Locate the cell with the specified text and output its [X, Y] center coordinate. 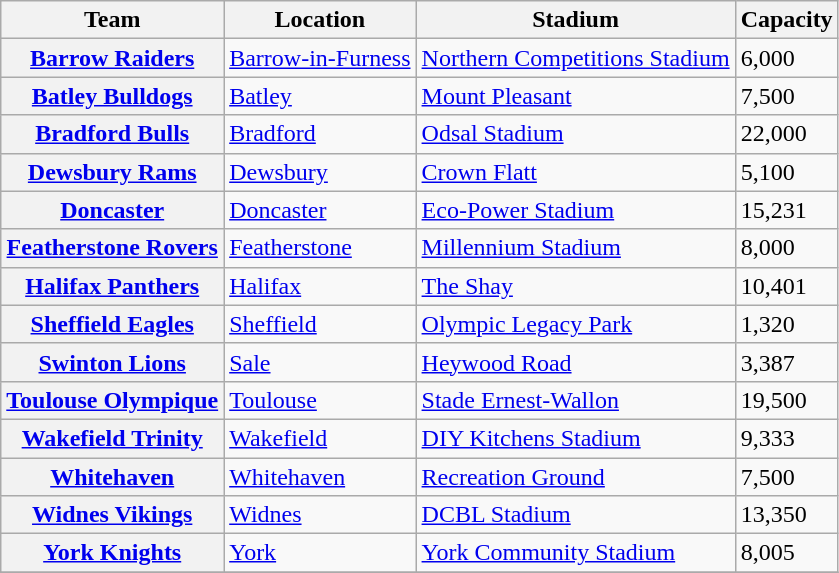
19,500 [786, 400]
Toulouse [320, 400]
Crown Flatt [576, 172]
5,100 [786, 172]
Bradford [320, 134]
13,350 [786, 515]
Dewsbury Rams [112, 172]
1,320 [786, 324]
Featherstone [320, 248]
The Shay [576, 286]
10,401 [786, 286]
Mount Pleasant [576, 96]
York Community Stadium [576, 553]
Olympic Legacy Park [576, 324]
Wakefield Trinity [112, 438]
Barrow-in-Furness [320, 58]
Swinton Lions [112, 362]
Northern Competitions Stadium [576, 58]
Halifax [320, 286]
York Knights [112, 553]
22,000 [786, 134]
Barrow Raiders [112, 58]
Widnes Vikings [112, 515]
Stadium [576, 20]
Recreation Ground [576, 477]
8,000 [786, 248]
Odsal Stadium [576, 134]
Sale [320, 362]
Stade Ernest-Wallon [576, 400]
Heywood Road [576, 362]
6,000 [786, 58]
Team [112, 20]
Featherstone Rovers [112, 248]
Capacity [786, 20]
Halifax Panthers [112, 286]
DIY Kitchens Stadium [576, 438]
9,333 [786, 438]
Batley Bulldogs [112, 96]
Batley [320, 96]
Sheffield [320, 324]
Eco-Power Stadium [576, 210]
Location [320, 20]
3,387 [786, 362]
York [320, 553]
Millennium Stadium [576, 248]
Sheffield Eagles [112, 324]
Bradford Bulls [112, 134]
Wakefield [320, 438]
Toulouse Olympique [112, 400]
Dewsbury [320, 172]
8,005 [786, 553]
15,231 [786, 210]
Widnes [320, 515]
DCBL Stadium [576, 515]
